Scan for the cell matching the given text and deliver its [x, y] coordinate at center. 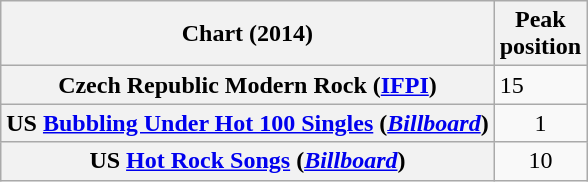
10 [540, 161]
15 [540, 85]
Czech Republic Modern Rock (IFPI) [248, 85]
US Hot Rock Songs (Billboard) [248, 161]
Peakposition [540, 34]
1 [540, 123]
Chart (2014) [248, 34]
US Bubbling Under Hot 100 Singles (Billboard) [248, 123]
